Find where the given text appears and provide that cell's center as [X, Y] coordinate. 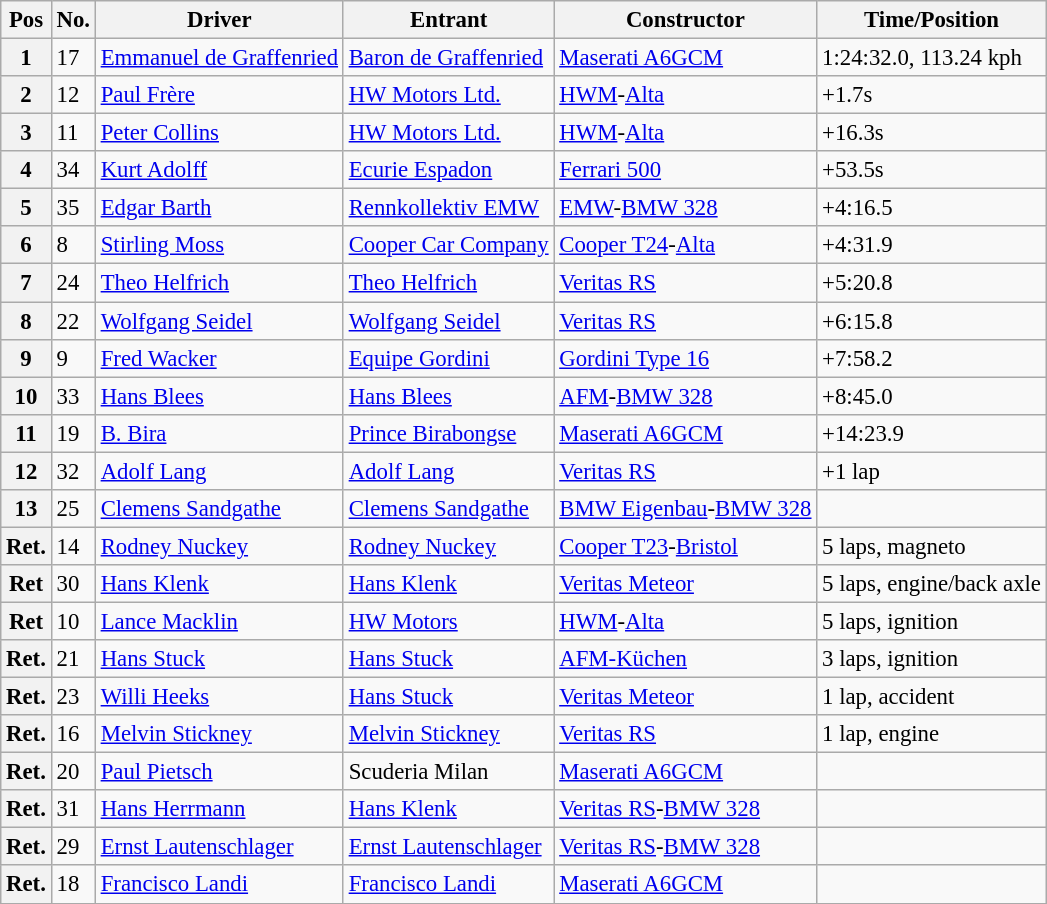
Equipe Gordini [448, 358]
5 laps, engine/back axle [932, 584]
1:24:32.0, 113.24 kph [932, 58]
18 [73, 885]
Paul Pietsch [219, 772]
35 [73, 208]
29 [73, 847]
Constructor [686, 20]
25 [73, 509]
5 [26, 208]
1 lap, engine [932, 734]
22 [73, 321]
Baron de Graffenried [448, 58]
Fred Wacker [219, 358]
+4:31.9 [932, 245]
1 lap, accident [932, 697]
21 [73, 659]
31 [73, 809]
Willi Heeks [219, 697]
6 [26, 245]
Kurt Adolff [219, 170]
Time/Position [932, 20]
+7:58.2 [932, 358]
+6:15.8 [932, 321]
Ecurie Espadon [448, 170]
4 [26, 170]
Hans Herrmann [219, 809]
Rennkollektiv EMW [448, 208]
Prince Birabongse [448, 433]
+1 lap [932, 471]
24 [73, 283]
33 [73, 396]
Driver [219, 20]
20 [73, 772]
Lance Macklin [219, 621]
+4:16.5 [932, 208]
19 [73, 433]
HW Motors [448, 621]
Stirling Moss [219, 245]
Emmanuel de Graffenried [219, 58]
17 [73, 58]
B. Bira [219, 433]
23 [73, 697]
Cooper T23-Bristol [686, 546]
BMW Eigenbau-BMW 328 [686, 509]
13 [26, 509]
+14:23.9 [932, 433]
30 [73, 584]
1 [26, 58]
3 [26, 133]
Cooper Car Company [448, 245]
+5:20.8 [932, 283]
AFM-BMW 328 [686, 396]
AFM-Küchen [686, 659]
+16.3s [932, 133]
34 [73, 170]
3 laps, ignition [932, 659]
Paul Frère [219, 95]
Cooper T24-Alta [686, 245]
+53.5s [932, 170]
2 [26, 95]
14 [73, 546]
5 laps, ignition [932, 621]
5 laps, magneto [932, 546]
+8:45.0 [932, 396]
16 [73, 734]
No. [73, 20]
EMW-BMW 328 [686, 208]
32 [73, 471]
Edgar Barth [219, 208]
Pos [26, 20]
7 [26, 283]
Peter Collins [219, 133]
Scuderia Milan [448, 772]
+1.7s [932, 95]
Entrant [448, 20]
Ferrari 500 [686, 170]
Gordini Type 16 [686, 358]
